Pinpoint the cell where the given text exists, returning its (X, Y) midpoint coordinate. 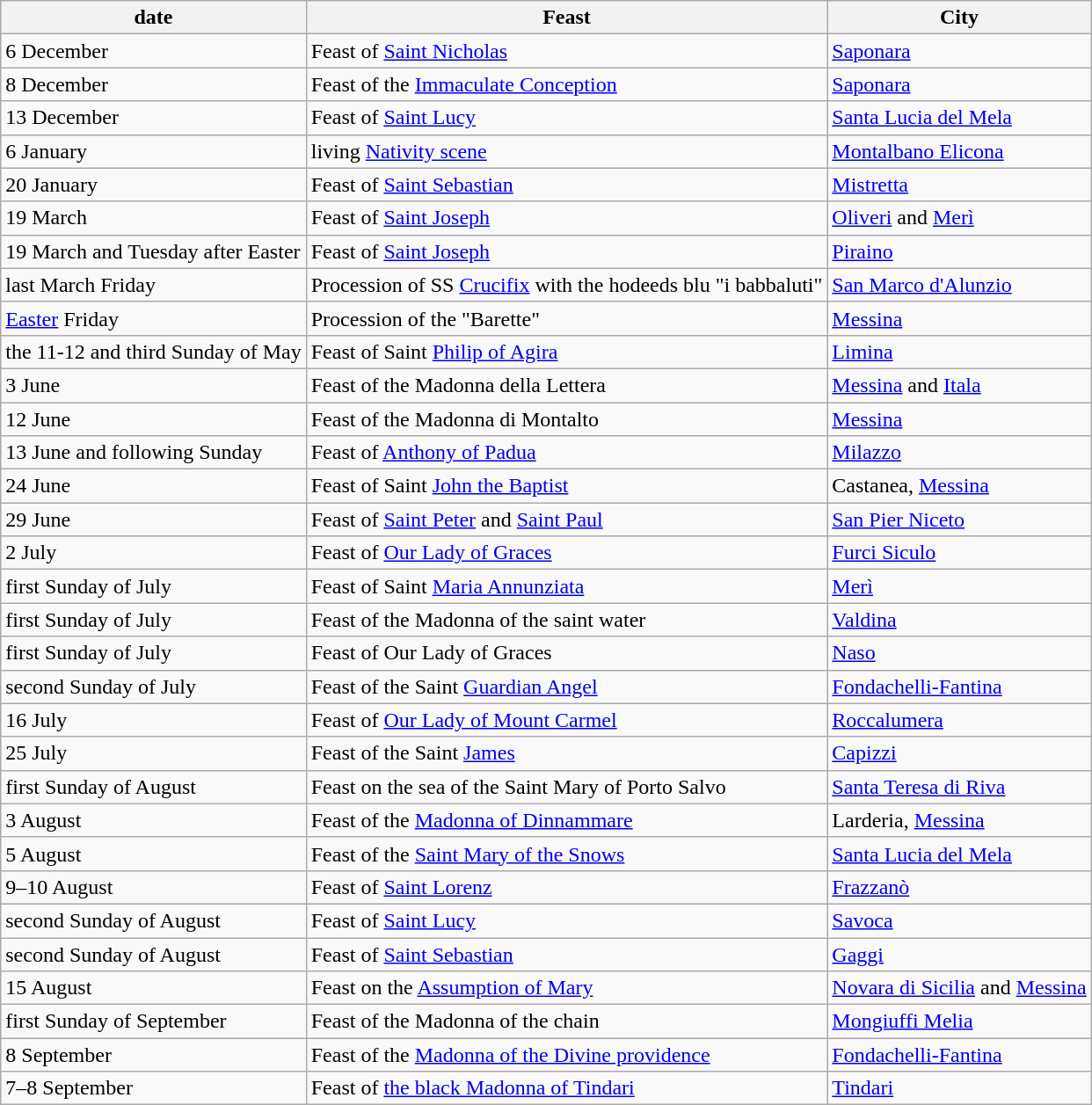
Merì (959, 586)
2 July (153, 553)
13 December (153, 118)
3 August (153, 820)
Feast of Saint John the Baptist (566, 486)
first Sunday of September (153, 1021)
Procession of SS Crucifix with the hodeeds blu "i babbaluti" (566, 285)
Oliveri and Merì (959, 218)
8 December (153, 84)
Messina and Itala (959, 385)
Feast of the Saint James (566, 753)
5 August (153, 854)
24 June (153, 486)
Feast of Saint Maria Annunziata (566, 586)
Frazzanò (959, 887)
8 September (153, 1055)
15 August (153, 988)
San Marco d'Alunzio (959, 285)
6 January (153, 151)
6 December (153, 51)
25 July (153, 753)
Limina (959, 352)
Feast of the Saint Guardian Angel (566, 687)
Capizzi (959, 753)
Piraino (959, 251)
9–10 August (153, 887)
Feast of the Madonna of Dinnammare (566, 820)
date (153, 18)
Feast of Saint Nicholas (566, 51)
Tindari (959, 1088)
Furci Siculo (959, 553)
29 June (153, 520)
Larderia, Messina (959, 820)
living Nativity scene (566, 151)
Mistretta (959, 185)
Easter Friday (153, 318)
19 March and Tuesday after Easter (153, 251)
16 July (153, 720)
Procession of the "Barette" (566, 318)
last March Friday (153, 285)
Feast of the Madonna of the Divine providence (566, 1055)
Feast (566, 18)
13 June and following Sunday (153, 453)
3 June (153, 385)
the 11-12 and third Sunday of May (153, 352)
20 January (153, 185)
Feast of Saint Lorenz (566, 887)
Feast of the Madonna della Lettera (566, 385)
Feast of the Saint Mary of the Snows (566, 854)
Naso (959, 653)
Castanea, Messina (959, 486)
Novara di Sicilia and Messina (959, 988)
Montalbano Elicona (959, 151)
Feast on the Assumption of Mary (566, 988)
Mongiuffi Melia (959, 1021)
Savoca (959, 920)
Feast of Saint Philip of Agira (566, 352)
Feast of the Immaculate Conception (566, 84)
19 March (153, 218)
Milazzo (959, 453)
first Sunday of August (153, 787)
Feast of the Madonna di Montalto (566, 419)
Feast of Saint Peter and Saint Paul (566, 520)
Gaggi (959, 954)
Valdina (959, 620)
Roccalumera (959, 720)
Feast of Anthony of Padua (566, 453)
12 June (153, 419)
San Pier Niceto (959, 520)
Feast of Our Lady of Mount Carmel (566, 720)
Feast of the Madonna of the saint water (566, 620)
second Sunday of July (153, 687)
Feast on the sea of the Saint Mary of Porto Salvo (566, 787)
7–8 September (153, 1088)
City (959, 18)
Feast of the black Madonna of Tindari (566, 1088)
Santa Teresa di Riva (959, 787)
Feast of the Madonna of the chain (566, 1021)
